Return [X, Y] of the center of cell containing provided text 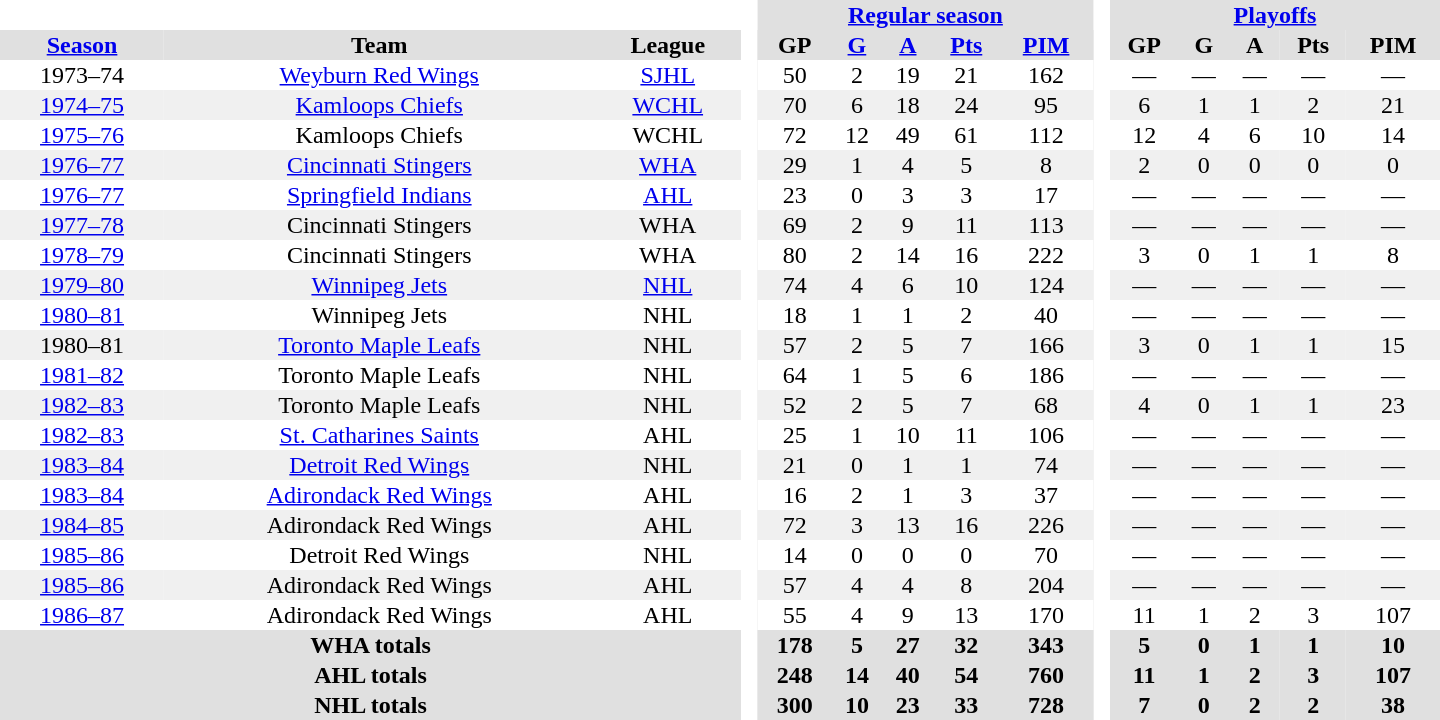
186 [1046, 375]
68 [1046, 405]
1986–87 [82, 615]
49 [908, 135]
15 [1393, 345]
54 [966, 675]
17 [1046, 195]
124 [1046, 285]
38 [1393, 705]
162 [1046, 75]
Springfield Indians [379, 195]
1984–85 [82, 525]
1979–80 [82, 285]
24 [966, 105]
170 [1046, 615]
19 [908, 75]
32 [966, 645]
728 [1046, 705]
1974–75 [82, 105]
226 [1046, 525]
Weyburn Red Wings [379, 75]
1981–82 [82, 375]
106 [1046, 435]
Playoffs [1275, 15]
52 [795, 405]
Season [82, 45]
50 [795, 75]
113 [1046, 225]
760 [1046, 675]
343 [1046, 645]
222 [1046, 255]
64 [795, 375]
166 [1046, 345]
95 [1046, 105]
WHA totals [370, 645]
1978–79 [82, 255]
1973–74 [82, 75]
248 [795, 675]
Regular season [926, 15]
NHL totals [370, 705]
League [667, 45]
Team [379, 45]
33 [966, 705]
1977–78 [82, 225]
204 [1046, 585]
25 [795, 435]
69 [795, 225]
1975–76 [82, 135]
SJHL [667, 75]
St. Catharines Saints [379, 435]
61 [966, 135]
55 [795, 615]
80 [795, 255]
37 [1046, 495]
AHL totals [370, 675]
178 [795, 645]
300 [795, 705]
112 [1046, 135]
29 [795, 165]
27 [908, 645]
